Output the [x, y] coordinate of the center of the cell containing the given text.  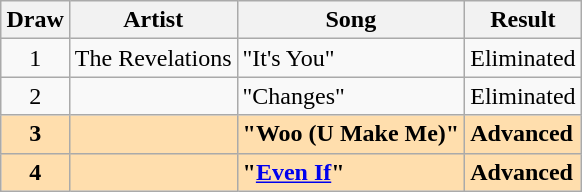
The Revelations [153, 58]
"Changes" [351, 96]
Draw [35, 20]
"Even If" [351, 172]
3 [35, 134]
2 [35, 96]
Artist [153, 20]
"It's You" [351, 58]
"Woo (U Make Me)" [351, 134]
1 [35, 58]
4 [35, 172]
Result [523, 20]
Song [351, 20]
